Locate the cell with the specified text and output its [X, Y] center coordinate. 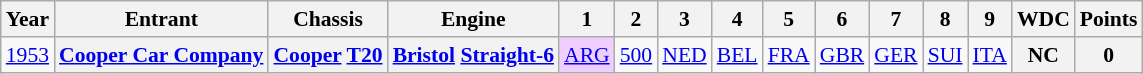
Entrant [161, 19]
9 [990, 19]
WDC [1044, 19]
BEL [738, 55]
Year [28, 19]
6 [842, 19]
0 [1109, 55]
NC [1044, 55]
ITA [990, 55]
Cooper Car Company [161, 55]
Chassis [328, 19]
Points [1109, 19]
3 [684, 19]
2 [636, 19]
GBR [842, 55]
8 [946, 19]
500 [636, 55]
GER [896, 55]
1953 [28, 55]
5 [789, 19]
FRA [789, 55]
SUI [946, 55]
Cooper T20 [328, 55]
4 [738, 19]
1 [587, 19]
NED [684, 55]
7 [896, 19]
Bristol Straight-6 [474, 55]
Engine [474, 19]
ARG [587, 55]
